Find where the given text appears and provide that cell's center as (X, Y) coordinate. 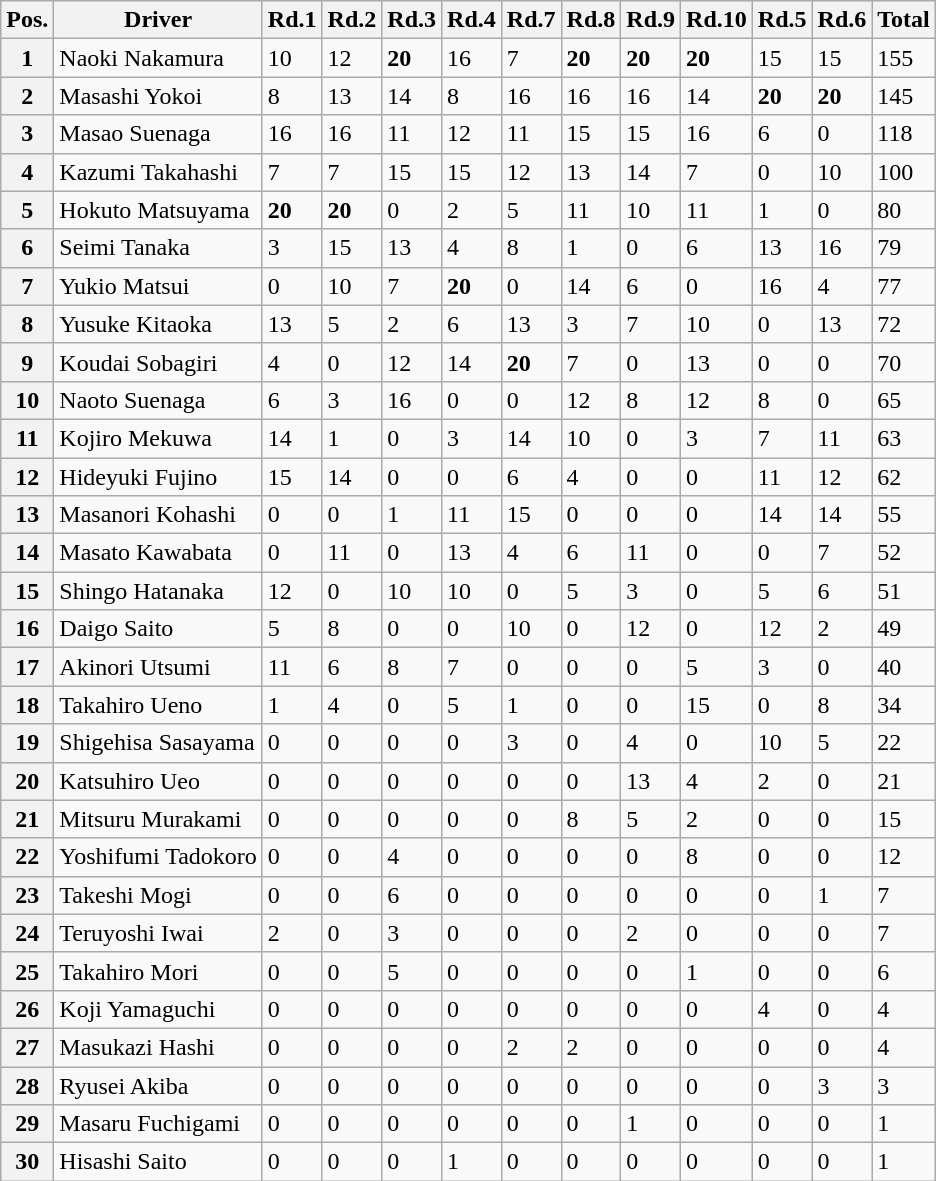
Masato Kawabata (158, 553)
Masao Suenaga (158, 134)
Rd.2 (352, 20)
Rd.5 (782, 20)
Rd.8 (591, 20)
Kojiro Mekuwa (158, 438)
Takahiro Ueno (158, 705)
Yusuke Kitaoka (158, 324)
28 (28, 1085)
Kazumi Takahashi (158, 172)
Hokuto Matsuyama (158, 210)
Katsuhiro Ueo (158, 781)
49 (904, 629)
34 (904, 705)
Takeshi Mogi (158, 895)
Shingo Hatanaka (158, 591)
51 (904, 591)
Koji Yamaguchi (158, 1009)
18 (28, 705)
9 (28, 362)
Ryusei Akiba (158, 1085)
19 (28, 743)
Masanori Kohashi (158, 515)
Teruyoshi Iwai (158, 933)
Rd.10 (717, 20)
17 (28, 667)
Rd.3 (412, 20)
Driver (158, 20)
Mitsuru Murakami (158, 819)
100 (904, 172)
145 (904, 96)
30 (28, 1162)
Masaru Fuchigami (158, 1124)
72 (904, 324)
Hisashi Saito (158, 1162)
Koudai Sobagiri (158, 362)
Rd.6 (842, 20)
Daigo Saito (158, 629)
Naoto Suenaga (158, 400)
70 (904, 362)
52 (904, 553)
Masukazi Hashi (158, 1047)
79 (904, 248)
118 (904, 134)
65 (904, 400)
23 (28, 895)
80 (904, 210)
24 (28, 933)
25 (28, 971)
Rd.1 (292, 20)
Rd.4 (472, 20)
Seimi Tanaka (158, 248)
40 (904, 667)
77 (904, 286)
Takahiro Mori (158, 971)
Shigehisa Sasayama (158, 743)
62 (904, 477)
155 (904, 58)
Total (904, 20)
Pos. (28, 20)
Yoshifumi Tadokoro (158, 857)
Yukio Matsui (158, 286)
Rd.7 (531, 20)
29 (28, 1124)
27 (28, 1047)
Naoki Nakamura (158, 58)
Hideyuki Fujino (158, 477)
26 (28, 1009)
63 (904, 438)
Akinori Utsumi (158, 667)
Masashi Yokoi (158, 96)
Rd.9 (651, 20)
55 (904, 515)
